Scan for the cell matching the given text and deliver its [X, Y] coordinate at center. 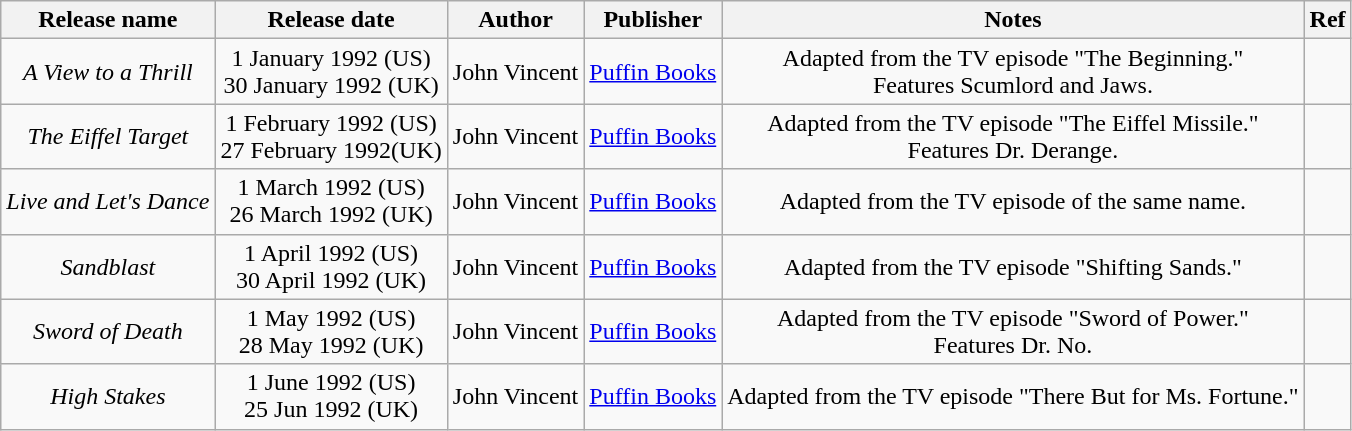
Live and Let's Dance [108, 202]
The Eiffel Target [108, 136]
Adapted from the TV episode "The Beginning." Features Scumlord and Jaws. [1013, 72]
A View to a Thrill [108, 72]
1 May 1992 (US) 28 May 1992 (UK) [331, 332]
High Stakes [108, 396]
Author [515, 20]
Sandblast [108, 266]
Adapted from the TV episode "Shifting Sands." [1013, 266]
Adapted from the TV episode "Sword of Power." Features Dr. No. [1013, 332]
Adapted from the TV episode "The Eiffel Missile." Features Dr. Derange. [1013, 136]
Release name [108, 20]
Publisher [653, 20]
1 June 1992 (US) 25 Jun 1992 (UK) [331, 396]
Release date [331, 20]
Adapted from the TV episode of the same name. [1013, 202]
1 March 1992 (US) 26 March 1992 (UK) [331, 202]
Sword of Death [108, 332]
1 January 1992 (US) 30 January 1992 (UK) [331, 72]
Ref [1328, 20]
1 February 1992 (US) 27 February 1992(UK) [331, 136]
Adapted from the TV episode "There But for Ms. Fortune." [1013, 396]
Notes [1013, 20]
1 April 1992 (US) 30 April 1992 (UK) [331, 266]
